Provide the [x, y] coordinate of the cell's center where the given text is located.  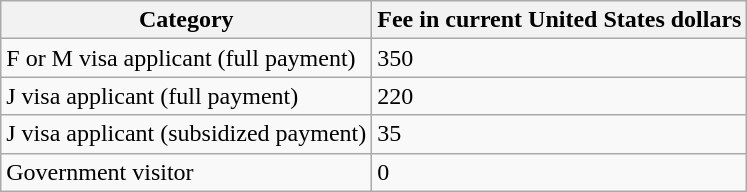
Fee in current United States dollars [560, 20]
F or M visa applicant (full payment) [186, 58]
J visa applicant (subsidized payment) [186, 134]
Category [186, 20]
350 [560, 58]
0 [560, 172]
35 [560, 134]
Government visitor [186, 172]
J visa applicant (full payment) [186, 96]
220 [560, 96]
